Search for the cell housing the specified text and yield its (X, Y) center coordinate. 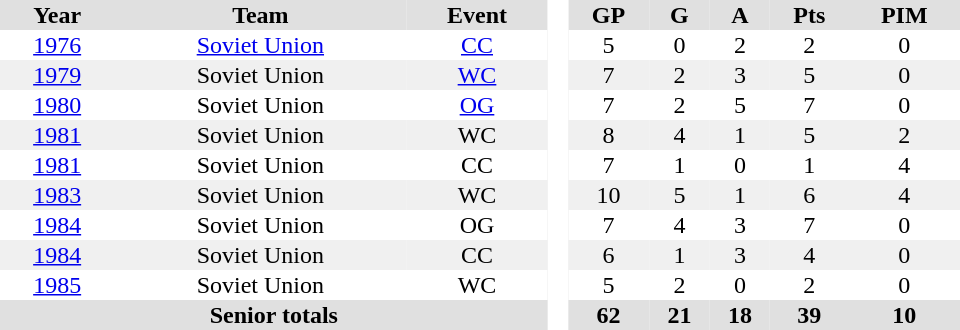
18 (740, 315)
A (740, 15)
1976 (57, 45)
8 (608, 135)
21 (679, 315)
1980 (57, 105)
Year (57, 15)
39 (809, 315)
Event (476, 15)
1985 (57, 285)
Pts (809, 15)
1979 (57, 75)
1983 (57, 195)
Team (260, 15)
62 (608, 315)
GP (608, 15)
G (679, 15)
PIM (904, 15)
Senior totals (274, 315)
